Extract the [x, y] coordinate from the center of the cell holding the provided text.  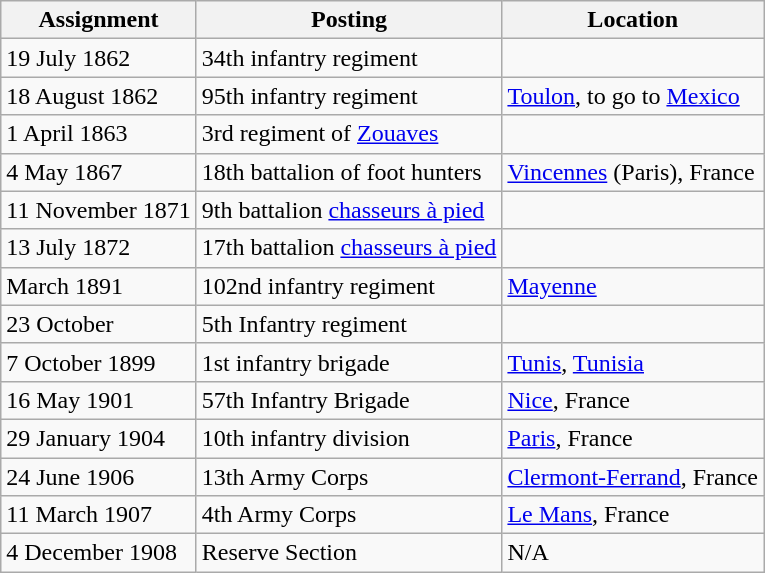
Tunis, Tunisia [633, 362]
Assignment [98, 20]
16 May 1901 [98, 400]
11 November 1871 [98, 210]
Nice, France [633, 400]
Reserve Section [349, 553]
Vincennes (Paris), France [633, 172]
Le Mans, France [633, 515]
57th Infantry Brigade [349, 400]
23 October [98, 324]
102nd infantry regiment [349, 286]
29 January 1904 [98, 438]
4 December 1908 [98, 553]
1st infantry brigade [349, 362]
Mayenne [633, 286]
Clermont-Ferrand, France [633, 477]
18th battalion of foot hunters [349, 172]
34th infantry regiment [349, 58]
24 June 1906 [98, 477]
19 July 1862 [98, 58]
3rd regiment of Zouaves [349, 134]
4 May 1867 [98, 172]
4th Army Corps [349, 515]
18 August 1862 [98, 96]
13 July 1872 [98, 248]
95th infantry regiment [349, 96]
5th Infantry regiment [349, 324]
9th battalion chasseurs à pied [349, 210]
1 April 1863 [98, 134]
10th infantry division [349, 438]
7 October 1899 [98, 362]
Location [633, 20]
Paris, France [633, 438]
N/A [633, 553]
March 1891 [98, 286]
11 March 1907 [98, 515]
17th battalion chasseurs à pied [349, 248]
Posting [349, 20]
Toulon, to go to Mexico [633, 96]
13th Army Corps [349, 477]
